Scan for the cell matching the given text and deliver its (x, y) coordinate at center. 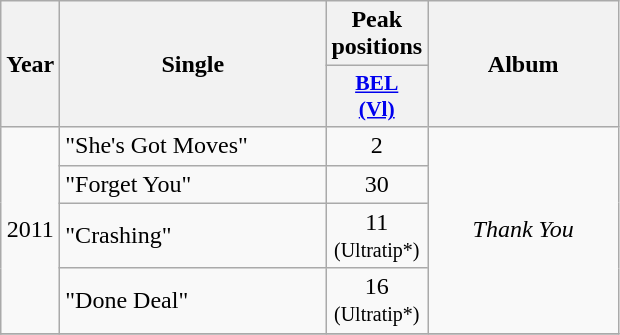
30 (377, 184)
"Crashing" (193, 236)
"Done Deal" (193, 300)
Album (524, 64)
11(Ultratip*) (377, 236)
Peak positions (377, 34)
"She's Got Moves" (193, 146)
16(Ultratip*) (377, 300)
Single (193, 64)
2011 (30, 230)
BEL (Vl) (377, 96)
Thank You (524, 230)
2 (377, 146)
Year (30, 64)
"Forget You" (193, 184)
